Search for the cell housing the specified text and yield its [x, y] center coordinate. 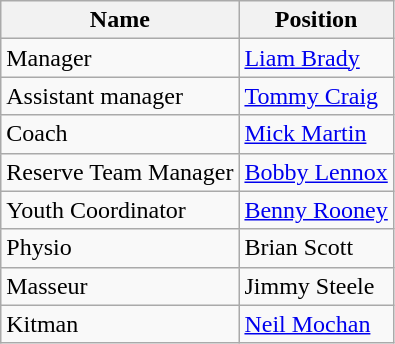
Assistant manager [120, 96]
Benny Rooney [316, 210]
Bobby Lennox [316, 172]
Reserve Team Manager [120, 172]
Position [316, 20]
Coach [120, 134]
Brian Scott [316, 248]
Physio [120, 248]
Neil Mochan [316, 324]
Jimmy Steele [316, 286]
Masseur [120, 286]
Manager [120, 58]
Tommy Craig [316, 96]
Liam Brady [316, 58]
Name [120, 20]
Youth Coordinator [120, 210]
Kitman [120, 324]
Mick Martin [316, 134]
